Find where the given text appears and provide that cell's center as [x, y] coordinate. 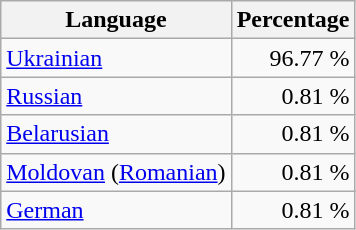
Belarusian [116, 134]
Russian [116, 96]
96.77 % [293, 58]
Moldovan (Romanian) [116, 172]
Percentage [293, 20]
German [116, 210]
Ukrainian [116, 58]
Language [116, 20]
